Return the [X, Y] coordinate for the center point of the cell that contains the specified text.  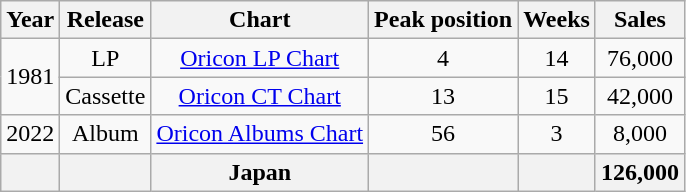
Sales [640, 20]
56 [444, 134]
126,000 [640, 172]
15 [557, 96]
Release [106, 20]
8,000 [640, 134]
Album [106, 134]
76,000 [640, 58]
1981 [30, 77]
Chart [260, 20]
3 [557, 134]
2022 [30, 134]
Year [30, 20]
Oricon Albums Chart [260, 134]
LP [106, 58]
13 [444, 96]
Peak position [444, 20]
Cassette [106, 96]
4 [444, 58]
Japan [260, 172]
Oricon CT Chart [260, 96]
Weeks [557, 20]
Oricon LP Chart [260, 58]
42,000 [640, 96]
14 [557, 58]
